Return [X, Y] of the center of cell containing provided text 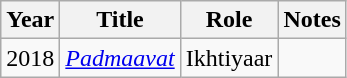
Padmaavat [120, 58]
Year [30, 20]
2018 [30, 58]
Title [120, 20]
Role [229, 20]
Notes [312, 20]
Ikhtiyaar [229, 58]
